Search for the cell housing the specified text and yield its [x, y] center coordinate. 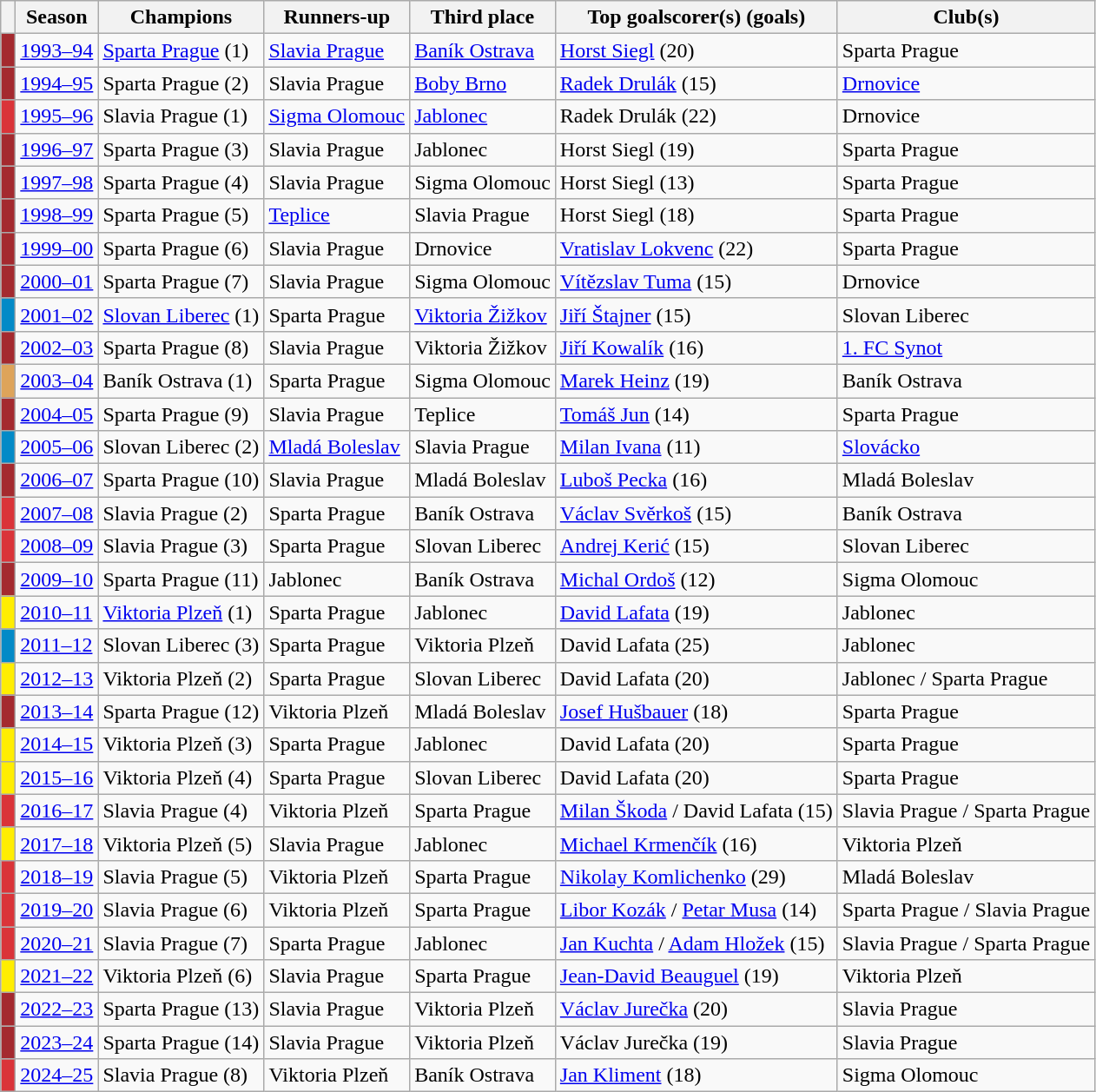
Jiří Štajner (15) [697, 314]
2010–11 [57, 612]
Sparta Prague (3) [181, 149]
Václav Jurečka (19) [697, 1042]
2015–16 [57, 778]
Slovan Liberec (1) [181, 314]
2004–05 [57, 414]
Viktoria Plzeň (1) [181, 612]
Viktoria Plzeň (5) [181, 844]
Sparta Prague (9) [181, 414]
Viktoria Plzeň (3) [181, 745]
2008–09 [57, 546]
1995–96 [57, 116]
Vítězslav Tuma (15) [697, 281]
Horst Siegl (20) [697, 50]
Boby Brno [483, 83]
2011–12 [57, 645]
Marek Heinz (19) [697, 381]
Jean-David Beauguel (19) [697, 976]
Tomáš Jun (14) [697, 414]
Champions [181, 17]
Vratislav Lokvenc (22) [697, 248]
1996–97 [57, 149]
Sparta Prague (7) [181, 281]
Slovácko [966, 447]
Sparta Prague (1) [181, 50]
2020–21 [57, 943]
Sparta Prague (2) [181, 83]
Slovan Liberec (3) [181, 645]
Club(s) [966, 17]
Nikolay Komlichenko (29) [697, 877]
Milan Škoda / David Lafata (15) [697, 811]
Horst Siegl (19) [697, 149]
2016–17 [57, 811]
Michal Ordoš (12) [697, 579]
Viktoria Plzeň (6) [181, 976]
2017–18 [57, 844]
Slovan Liberec (2) [181, 447]
Václav Svěrkoš (15) [697, 513]
2005–06 [57, 447]
Horst Siegl (13) [697, 182]
Baník Ostrava (1) [181, 381]
1998–99 [57, 215]
Viktoria Plzeň (2) [181, 678]
1993–94 [57, 50]
Sparta Prague (6) [181, 248]
Andrej Kerić (15) [697, 546]
Slavia Prague (8) [181, 1075]
Top goalscorer(s) (goals) [697, 17]
Third place [483, 17]
Jan Kliment (18) [697, 1075]
1999–00 [57, 248]
Václav Jurečka (20) [697, 1009]
2024–25 [57, 1075]
Sparta Prague (14) [181, 1042]
Milan Ivana (11) [697, 447]
Sparta Prague / Slavia Prague [966, 910]
Sparta Prague (12) [181, 711]
Slavia Prague (3) [181, 546]
Runners-up [337, 17]
1. FC Synot [966, 347]
2022–23 [57, 1009]
Luboš Pecka (16) [697, 480]
Sparta Prague (5) [181, 215]
Horst Siegl (18) [697, 215]
2009–10 [57, 579]
David Lafata (19) [697, 612]
2006–07 [57, 480]
Sparta Prague (8) [181, 347]
1997–98 [57, 182]
2003–04 [57, 381]
2023–24 [57, 1042]
2001–02 [57, 314]
Slavia Prague (1) [181, 116]
Jablonec / Sparta Prague [966, 678]
Michael Krmenčík (16) [697, 844]
Slavia Prague (2) [181, 513]
1994–95 [57, 83]
Sparta Prague (4) [181, 182]
Slavia Prague (4) [181, 811]
Radek Drulák (22) [697, 116]
2018–19 [57, 877]
Radek Drulák (15) [697, 83]
Season [57, 17]
Josef Hušbauer (18) [697, 711]
2002–03 [57, 347]
Slavia Prague (7) [181, 943]
Sparta Prague (10) [181, 480]
Libor Kozák / Petar Musa (14) [697, 910]
2013–14 [57, 711]
2019–20 [57, 910]
Slavia Prague (6) [181, 910]
2021–22 [57, 976]
Jan Kuchta / Adam Hložek (15) [697, 943]
Slavia Prague (5) [181, 877]
2000–01 [57, 281]
Viktoria Plzeň (4) [181, 778]
2012–13 [57, 678]
Sparta Prague (11) [181, 579]
Jiří Kowalík (16) [697, 347]
2007–08 [57, 513]
2014–15 [57, 745]
David Lafata (25) [697, 645]
Sparta Prague (13) [181, 1009]
